For the text-containing cell, return its midpoint in [X, Y] coordinate format. 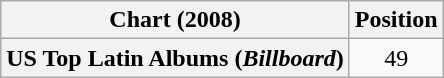
Position [396, 20]
US Top Latin Albums (Billboard) [176, 58]
Chart (2008) [176, 20]
49 [396, 58]
